Return [x, y] of the center of cell containing provided text 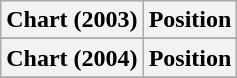
Chart (2004) [72, 58]
Chart (2003) [72, 20]
